Capture the cell that displays the provided text and extract its [x, y] central coordinate. 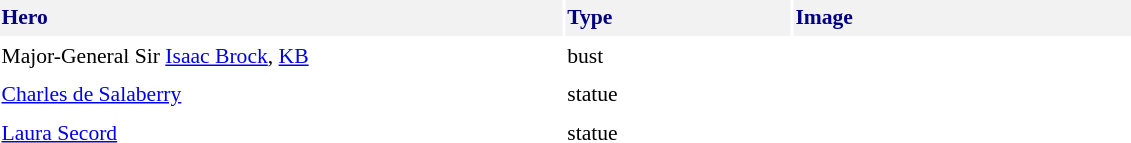
Major-General Sir Isaac Brock, KB [282, 56]
Type [678, 18]
bust [678, 56]
Charles de Salaberry [282, 94]
Hero [282, 18]
statue [678, 94]
